Scan for the cell matching the given text and deliver its (X, Y) coordinate at center. 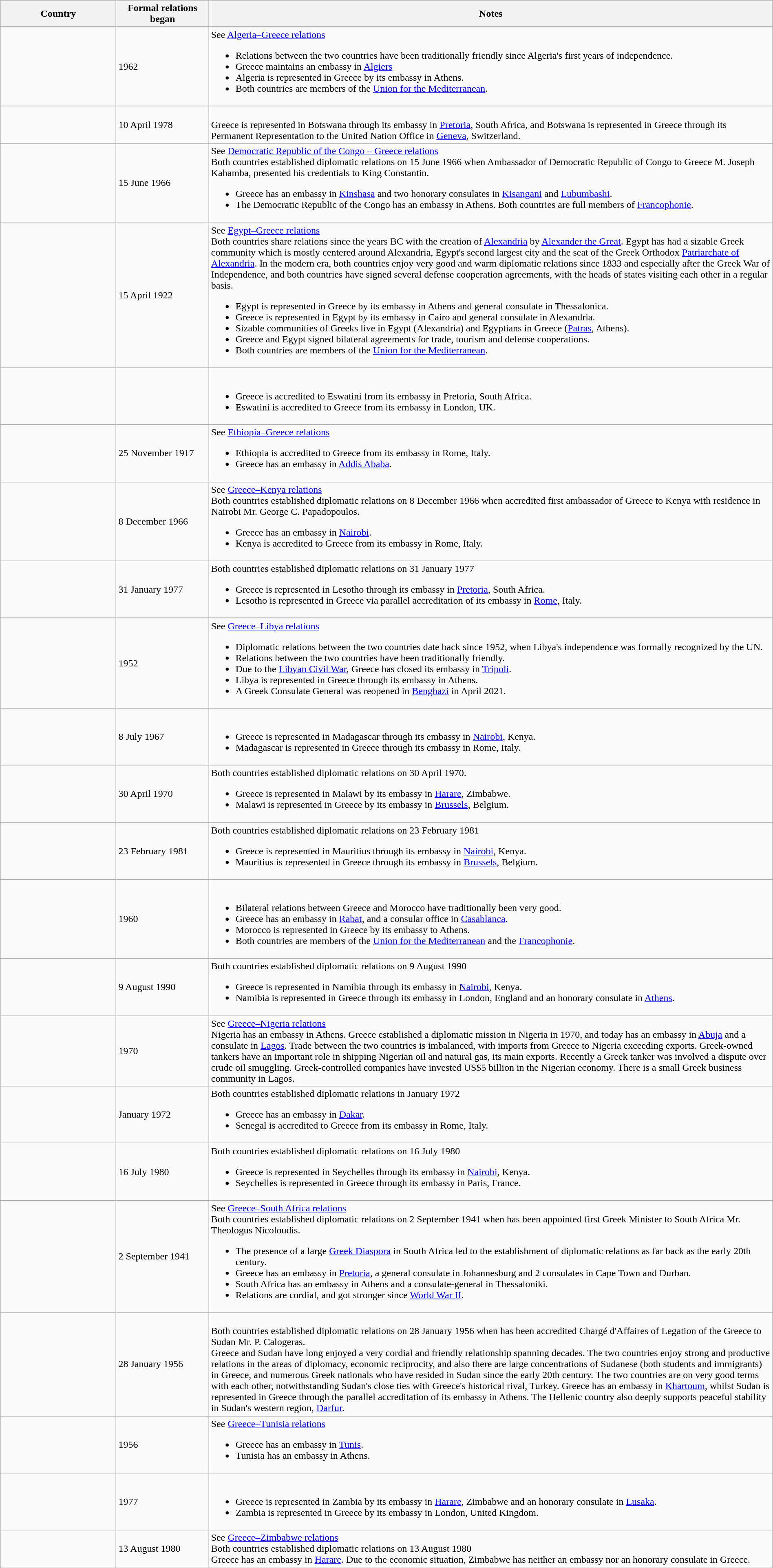
9 August 1990 (162, 987)
30 April 1970 (162, 794)
1956 (162, 1445)
1952 (162, 663)
31 January 1977 (162, 589)
1960 (162, 919)
15 June 1966 (162, 183)
See Greece–Tunisia relationsGreece has an embassy in Tunis.Tunisia has an embassy in Athens. (491, 1445)
January 1972 (162, 1115)
Notes (491, 14)
16 July 1980 (162, 1172)
2 September 1941 (162, 1256)
15 April 1922 (162, 295)
1970 (162, 1051)
10 April 1978 (162, 125)
23 February 1981 (162, 851)
Greece is represented in Madagascar through its embassy in Nairobi, Kenya.Madagascar is represented in Greece through its embassy in Rome, Italy. (491, 737)
Greece is accredited to Eswatini from its embassy in Pretoria, South Africa.Eswatini is accredited to Greece from its embassy in London, UK. (491, 396)
1977 (162, 1502)
8 December 1966 (162, 521)
8 July 1967 (162, 737)
25 November 1917 (162, 453)
13 August 1980 (162, 1549)
Formal relations began (162, 14)
See Ethiopia–Greece relationsEthiopia is accredited to Greece from its embassy in Rome, Italy.Greece has an embassy in Addis Ababa. (491, 453)
Country (58, 14)
28 January 1956 (162, 1364)
1962 (162, 66)
